Return the [x, y] coordinate for the center point of the cell that contains the specified text.  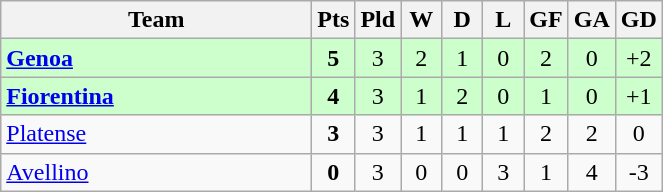
Pld [378, 20]
5 [334, 58]
Pts [334, 20]
-3 [638, 172]
GD [638, 20]
W [422, 20]
Avellino [156, 172]
GF [546, 20]
L [504, 20]
Platense [156, 134]
Fiorentina [156, 96]
Genoa [156, 58]
GA [592, 20]
+1 [638, 96]
+2 [638, 58]
Team [156, 20]
D [462, 20]
